Scan for the cell matching the given text and deliver its (X, Y) coordinate at center. 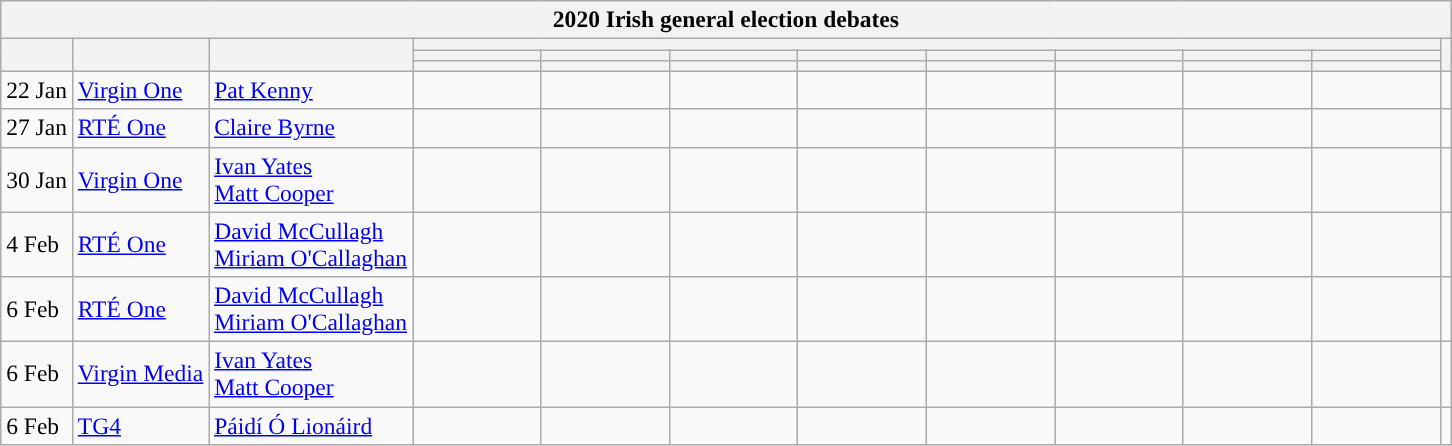
TG4 (140, 425)
Virgin Media (140, 374)
Páidí Ó Lionáird (311, 425)
Claire Byrne (311, 128)
27 Jan (37, 128)
4 Feb (37, 244)
Pat Kenny (311, 90)
2020 Irish general election debates (726, 19)
22 Jan (37, 90)
30 Jan (37, 180)
